Find where the given text appears and provide that cell's center as (x, y) coordinate. 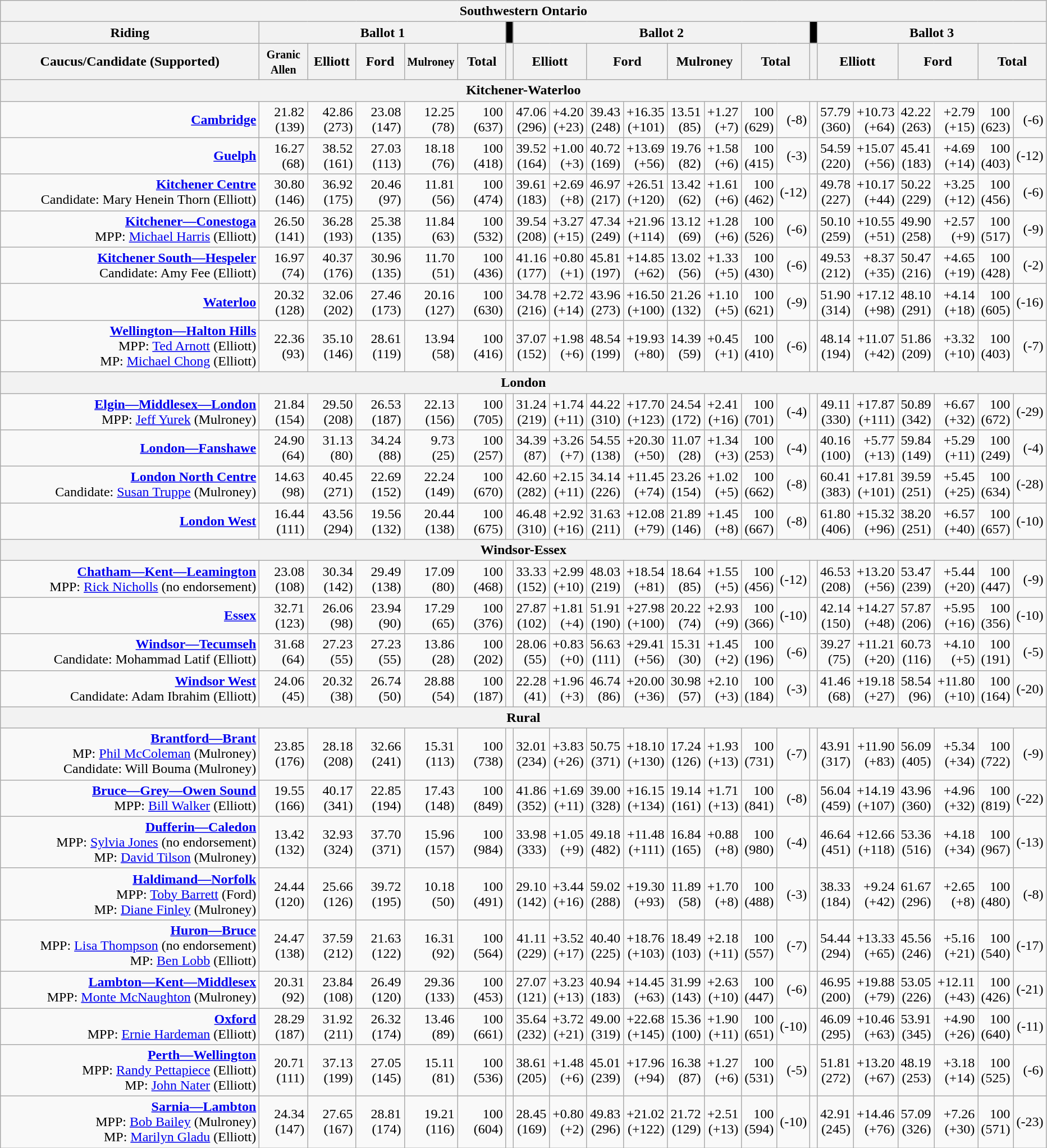
+13.20(+56) (876, 579)
17.29(65) (431, 615)
28.29(187) (284, 1026)
19.55(166) (284, 798)
OxfordMPP: Ernie Hardeman (Elliott) (130, 1026)
27.05(145) (380, 1071)
+1.27(+7) (723, 119)
23.94(90) (380, 615)
+1.10(+5) (723, 302)
33.33(152) (531, 579)
46.74(86) (605, 688)
100(604) (482, 1122)
29.36(133) (431, 989)
London North CentreCandidate: Susan Truppe (Mulroney) (130, 485)
+14.27(+48) (876, 615)
40.16(100) (835, 448)
23.26(154) (686, 485)
15.31(30) (686, 652)
+16.35(+101) (646, 119)
19.56(132) (380, 521)
60.41(383) (835, 485)
100(488) (759, 894)
+3.83(+26) (568, 754)
100(480) (996, 894)
+3.23(+13) (568, 989)
22.85(194) (380, 798)
+11.90(+83) (876, 754)
+29.41(+56) (646, 652)
21.82(139) (284, 119)
39.61(183) (531, 192)
London (523, 382)
100(564) (482, 945)
21.63(122) (380, 945)
30.96(135) (380, 265)
100(731) (759, 754)
29.49(138) (380, 579)
56.09(405) (916, 754)
+1.98(+6) (568, 346)
20.22(74) (686, 615)
+1.27(+6) (723, 1071)
15.96(157) (431, 842)
Dufferin—CaledonMPP: Sylvia Jones (no endorsement)MP: David Tilson (Mulroney) (130, 842)
11.70(51) (431, 265)
GranicAllen (284, 62)
47.34(249) (605, 229)
+22.68(+145) (646, 1026)
Guelph (130, 156)
100(675) (482, 521)
50.89(342) (916, 411)
32.66(241) (380, 754)
26.53(187) (380, 411)
100(849) (482, 798)
100(468) (482, 579)
100(253) (759, 448)
+1.05(+9) (568, 842)
49.90(258) (916, 229)
38.52(161) (332, 156)
46.09(295) (835, 1026)
+3.52(+17) (568, 945)
+14.45(+63) (646, 989)
(-16) (1030, 302)
+5.16(+21) (956, 945)
40.37(176) (332, 265)
+4.20(+23) (568, 119)
Wellington—Halton HillsMPP: Ted Arnott (Elliott)MP: Michael Chong (Elliott) (130, 346)
27.87(102) (531, 615)
48.14(194) (835, 346)
61.67(296) (916, 894)
9.73(25) (431, 448)
24.34(147) (284, 1122)
+19.18(+27) (876, 688)
31.92(211) (332, 1026)
100(196) (759, 652)
20.16(127) (431, 302)
100(191) (996, 652)
+5.45(+25) (956, 485)
11.84(63) (431, 229)
+0.80(+1) (568, 265)
100(657) (996, 521)
+0.45(+1) (723, 346)
+16.15(+134) (646, 798)
19.76(82) (686, 156)
15.31(113) (431, 754)
41.11(229) (531, 945)
41.16(177) (531, 265)
100(184) (759, 688)
20.44(138) (431, 521)
100(415) (759, 156)
100(841) (759, 798)
29.50(208) (332, 411)
Ballot 3 (932, 33)
20.32(128) (284, 302)
45.41(183) (916, 156)
+12.08(+79) (646, 521)
+14.46(+76) (876, 1122)
+1.02(+5) (723, 485)
+5.44(+20) (956, 579)
+4.90(+26) (956, 1026)
27.46(173) (380, 302)
(-23) (1030, 1122)
49.00(319) (605, 1026)
26.06(98) (332, 615)
34.39(87) (531, 448)
51.91(190) (605, 615)
100(605) (996, 302)
100(594) (759, 1122)
22.24(149) (431, 485)
100(651) (759, 1026)
32.71(123) (284, 615)
+2.15(+11) (568, 485)
+0.88(+8) (723, 842)
16.44(111) (284, 521)
17.24(126) (686, 754)
+5.34(+34) (956, 754)
44.22(310) (605, 411)
100(701) (759, 411)
Caucus/Candidate (Supported) (130, 62)
(-28) (1030, 485)
39.54(208) (531, 229)
100(428) (996, 265)
57.87(206) (916, 615)
31.99(143) (686, 989)
13.86(28) (431, 652)
+1.93(+13) (723, 754)
38.33(184) (835, 894)
+3.44(+16) (568, 894)
100(637) (482, 119)
+2.41(+16) (723, 411)
11.89(58) (686, 894)
100(526) (759, 229)
40.17(341) (332, 798)
16.27(68) (284, 156)
100(532) (482, 229)
+11.80(+10) (956, 688)
100(430) (759, 265)
+1.96(+3) (568, 688)
19.21(116) (431, 1122)
39.00(328) (605, 798)
+11.07(+42) (876, 346)
10.18(50) (431, 894)
26.49(120) (380, 989)
49.18(482) (605, 842)
24.06(45) (284, 688)
26.32(174) (380, 1026)
+2.10(+3) (723, 688)
100(525) (996, 1071)
43.91(317) (835, 754)
Windsor-Essex (523, 550)
+2.69(+8) (568, 192)
+2.79(+15) (956, 119)
49.53(212) (835, 265)
+1.45(+8) (723, 521)
34.24(88) (380, 448)
+1.61(+6) (723, 192)
11.81(56) (431, 192)
23.08(147) (380, 119)
20.32(38) (332, 688)
Kitchener—ConestogaMPP: Michael Harris (Elliott) (130, 229)
+10.55(+51) (876, 229)
Elgin—Middlesex—LondonMPP: Jeff Yurek (Mulroney) (130, 411)
Cambridge (130, 119)
13.42(62) (686, 192)
38.20(251) (916, 521)
39.52(164) (531, 156)
28.06(55) (531, 652)
+4.65(+19) (956, 265)
100(667) (759, 521)
(-13) (1030, 842)
13.94(58) (431, 346)
13.51(85) (686, 119)
(-20) (1030, 688)
100(634) (996, 485)
Ballot 1 (383, 33)
21.26(132) (686, 302)
31.24(219) (531, 411)
100(623) (996, 119)
48.10(291) (916, 302)
23.84(108) (332, 989)
54.55(138) (605, 448)
+4.14(+18) (956, 302)
100(540) (996, 945)
(-22) (1030, 798)
London—Fanshawe (130, 448)
(-17) (1030, 945)
42.60(282) (531, 485)
+4.18(+34) (956, 842)
100(980) (759, 842)
30.80(146) (284, 192)
49.83(296) (605, 1122)
41.86(352) (531, 798)
14.63(98) (284, 485)
26.50(141) (284, 229)
18.18(76) (431, 156)
100(571) (996, 1122)
+14.85(+62) (646, 265)
100(491) (482, 894)
+1.58(+6) (723, 156)
22.13(156) (431, 411)
36.28(193) (332, 229)
42.22(263) (916, 119)
16.31(92) (431, 945)
+13.20(+67) (876, 1071)
+18.76(+103) (646, 945)
(-29) (1030, 411)
46.95(200) (835, 989)
59.84(149) (916, 448)
24.47(138) (284, 945)
39.59(251) (916, 485)
17.43(148) (431, 798)
50.22(229) (916, 192)
100(202) (482, 652)
Haldimand—NorfolkMPP: Toby Barrett (Ford)MP: Diane Finley (Mulroney) (130, 894)
+5.77(+13) (876, 448)
37.13(199) (332, 1071)
39.27(75) (835, 652)
(-2) (1030, 265)
13.12(69) (686, 229)
+8.37(+35) (876, 265)
+1.00(+3) (568, 156)
+2.63(+10) (723, 989)
43.56(294) (332, 521)
24.90(64) (284, 448)
57.79(360) (835, 119)
57.09(326) (916, 1122)
+3.72(+21) (568, 1026)
100(356) (996, 615)
37.59(212) (332, 945)
41.46(68) (835, 688)
19.14(161) (686, 798)
27.07(121) (531, 989)
+13.69(+56) (646, 156)
100(670) (482, 485)
+14.19(+107) (876, 798)
+27.98(+100) (646, 615)
+1.48(+6) (568, 1071)
48.19(253) (916, 1071)
28.81(174) (380, 1122)
100(474) (482, 192)
34.78(216) (531, 302)
+2.99(+10) (568, 579)
100(621) (759, 302)
100(376) (482, 615)
London West (130, 521)
13.42(132) (284, 842)
48.54(199) (605, 346)
+4.10(+5) (956, 652)
(-21) (1030, 989)
+3.32(+10) (956, 346)
20.46(97) (380, 192)
31.63(211) (605, 521)
18.64(85) (686, 579)
+2.18(+11) (723, 945)
100(662) (759, 485)
+0.83(+0) (568, 652)
Kitchener-Waterloo (523, 90)
+17.87(+111) (876, 411)
Kitchener CentreCandidate: Mary Henein Thorn (Elliott) (130, 192)
+2.93(+9) (723, 615)
100(366) (759, 615)
28.45(169) (531, 1122)
40.45(271) (332, 485)
100(418) (482, 156)
+2.92(+16) (568, 521)
47.06(296) (531, 119)
+10.73(+64) (876, 119)
28.18(208) (332, 754)
Perth—WellingtonMPP: Randy Pettapiece (Elliott)MP: John Nater (Elliott) (130, 1071)
+21.02(+122) (646, 1122)
100(517) (996, 229)
+15.07(+56) (876, 156)
+9.24(+42) (876, 894)
+1.69(+11) (568, 798)
100(661) (482, 1026)
+19.88(+79) (876, 989)
58.54(96) (916, 688)
38.61(205) (531, 1071)
23.85(176) (284, 754)
40.72(169) (605, 156)
35.64(232) (531, 1026)
28.61(119) (380, 346)
53.36(516) (916, 842)
100(536) (482, 1071)
45.56(246) (916, 945)
Brantford—BrantMP: Phil McColeman (Mulroney)Candidate: Will Bouma (Mulroney) (130, 754)
40.40(225) (605, 945)
24.54(172) (686, 411)
15.36(100) (686, 1026)
35.10(146) (332, 346)
100(557) (759, 945)
+1.90(+11) (723, 1026)
22.69(152) (380, 485)
+13.33(+65) (876, 945)
56.04(459) (835, 798)
36.92(175) (332, 192)
30.34(142) (332, 579)
+3.25(+12) (956, 192)
46.64(451) (835, 842)
100(436) (482, 265)
Windsor—TecumsehCandidate: Mohammad Latif (Elliott) (130, 652)
Ballot 2 (661, 33)
29.10(142) (531, 894)
46.53(208) (835, 579)
31.68(64) (284, 652)
+17.12(+98) (876, 302)
100(531) (759, 1071)
100(462) (759, 192)
+19.30(+93) (646, 894)
+17.70(+123) (646, 411)
Sarnia—LambtonMPP: Bob Bailey (Mulroney)MP: Marilyn Gladu (Elliott) (130, 1122)
16.97(74) (284, 265)
+1.34(+3) (723, 448)
39.43(248) (605, 119)
13.46(89) (431, 1026)
46.97(217) (605, 192)
15.11(81) (431, 1071)
Essex (130, 615)
22.36(93) (284, 346)
Lambton—Kent—MiddlesexMPP: Monte McNaughton (Mulroney) (130, 989)
54.44(294) (835, 945)
54.59(220) (835, 156)
Southwestern Ontario (523, 11)
100(453) (482, 989)
40.94(183) (605, 989)
Riding (130, 33)
51.81(272) (835, 1071)
+21.96(+114) (646, 229)
+17.96(+94) (646, 1071)
+11.48(+111) (646, 842)
+3.27(+15) (568, 229)
+12.66(+118) (876, 842)
49.78(227) (835, 192)
+17.81(+101) (876, 485)
22.28(41) (531, 688)
100(640) (996, 1026)
25.66(126) (332, 894)
100(416) (482, 346)
(-11) (1030, 1026)
100(249) (996, 448)
21.84(154) (284, 411)
100(187) (482, 688)
+5.95(+16) (956, 615)
100(629) (759, 119)
46.48(310) (531, 521)
32.01(234) (531, 754)
50.47(216) (916, 265)
18.49(103) (686, 945)
100(722) (996, 754)
42.86(273) (332, 119)
+2.51(+13) (723, 1122)
100(705) (482, 411)
+10.17(+44) (876, 192)
100(672) (996, 411)
+10.46(+63) (876, 1026)
+2.72(+14) (568, 302)
+4.69(+14) (956, 156)
32.06(202) (332, 302)
43.96(273) (605, 302)
53.91(345) (916, 1026)
+1.28(+6) (723, 229)
45.01(239) (605, 1071)
48.03(219) (605, 579)
51.90(314) (835, 302)
27.65(167) (332, 1122)
25.38(135) (380, 229)
100(984) (482, 842)
21.89(146) (686, 521)
42.91(245) (835, 1122)
34.14(226) (605, 485)
59.02(288) (605, 894)
+18.54(+81) (646, 579)
37.70(371) (380, 842)
30.98(57) (686, 688)
26.74(50) (380, 688)
+1.55(+5) (723, 579)
42.14(150) (835, 615)
+16.50(+100) (646, 302)
+1.45(+2) (723, 652)
+1.74(+11) (568, 411)
Chatham—Kent—LeamingtonMPP: Rick Nicholls (no endorsement) (130, 579)
+2.57(+9) (956, 229)
+11.45(+74) (646, 485)
51.86(209) (916, 346)
100(738) (482, 754)
+0.80(+2) (568, 1122)
50.10(259) (835, 229)
100(819) (996, 798)
60.73(116) (916, 652)
56.63(111) (605, 652)
Bruce—Grey—Owen SoundMPP: Bill Walker (Elliott) (130, 798)
+5.29(+11) (956, 448)
+6.67(+32) (956, 411)
11.07(28) (686, 448)
31.13(80) (332, 448)
+4.96(+32) (956, 798)
21.72(129) (686, 1122)
20.31(92) (284, 989)
53.05(226) (916, 989)
28.88(54) (431, 688)
100(967) (996, 842)
+1.81(+4) (568, 615)
+1.71(+13) (723, 798)
20.71(111) (284, 1071)
45.81(197) (605, 265)
Rural (523, 717)
+20.30(+50) (646, 448)
Waterloo (130, 302)
32.93(324) (332, 842)
17.09(80) (431, 579)
Kitchener South—HespelerCandidate: Amy Fee (Elliott) (130, 265)
+11.21(+20) (876, 652)
+1.70(+8) (723, 894)
12.25(78) (431, 119)
+20.00(+36) (646, 688)
23.08(108) (284, 579)
100(257) (482, 448)
24.44(120) (284, 894)
13.02(56) (686, 265)
+3.18(+14) (956, 1071)
50.75(371) (605, 754)
100(426) (996, 989)
+19.93(+80) (646, 346)
+1.33(+5) (723, 265)
+3.26(+7) (568, 448)
43.96(360) (916, 798)
+26.51(+120) (646, 192)
100(164) (996, 688)
61.80(406) (835, 521)
49.11(330) (835, 411)
14.39(59) (686, 346)
53.47(239) (916, 579)
37.07(152) (531, 346)
+6.57(+40) (956, 521)
+12.11(+43) (956, 989)
16.84(165) (686, 842)
+7.26(+30) (956, 1122)
+15.32(+96) (876, 521)
100(630) (482, 302)
33.98(333) (531, 842)
Huron—BruceMPP: Lisa Thompson (no endorsement)MP: Ben Lobb (Elliott) (130, 945)
39.72(195) (380, 894)
100(410) (759, 346)
Windsor WestCandidate: Adam Ibrahim (Elliott) (130, 688)
+2.65(+8) (956, 894)
+18.10(+130) (646, 754)
27.03(113) (380, 156)
16.38(87) (686, 1071)
